Locate the cell with the specified text and output its (X, Y) center coordinate. 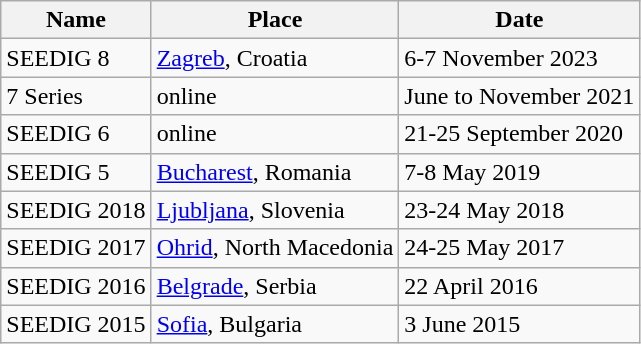
6-7 November 2023 (520, 58)
Ljubljana, Slovenia (275, 210)
7-8 May 2019 (520, 172)
21-25 September 2020 (520, 134)
24-25 May 2017 (520, 248)
Place (275, 20)
Ohrid, North Macedonia (275, 248)
23-24 May 2018 (520, 210)
Name (76, 20)
SEEDIG 6 (76, 134)
Belgrade, Serbia (275, 286)
SEEDIG 2015 (76, 324)
Sofia, Bulgaria (275, 324)
Date (520, 20)
22 April 2016 (520, 286)
7 Series (76, 96)
SEEDIG 8 (76, 58)
SEEDIG 2016 (76, 286)
Bucharest, Romania (275, 172)
SEEDIG 2017 (76, 248)
SEEDIG 5 (76, 172)
Zagreb, Croatia (275, 58)
June to November 2021 (520, 96)
SEEDIG 2018 (76, 210)
3 June 2015 (520, 324)
